Search for the cell housing the specified text and yield its (X, Y) center coordinate. 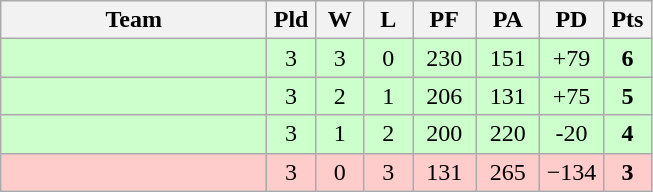
+79 (572, 58)
W (340, 20)
265 (508, 172)
6 (628, 58)
Pts (628, 20)
Team (134, 20)
-20 (572, 134)
PA (508, 20)
−134 (572, 172)
220 (508, 134)
Pld (292, 20)
151 (508, 58)
206 (444, 96)
200 (444, 134)
230 (444, 58)
L (388, 20)
5 (628, 96)
4 (628, 134)
+75 (572, 96)
PF (444, 20)
PD (572, 20)
